Provide the (X, Y) coordinate of the cell's center where the given text is located.  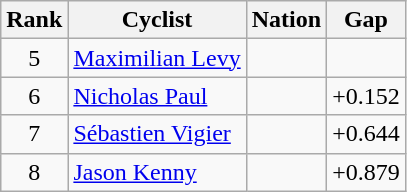
7 (34, 134)
+0.152 (366, 96)
Jason Kenny (157, 172)
6 (34, 96)
+0.879 (366, 172)
5 (34, 58)
Nation (286, 20)
Nicholas Paul (157, 96)
8 (34, 172)
Maximilian Levy (157, 58)
Rank (34, 20)
Gap (366, 20)
+0.644 (366, 134)
Sébastien Vigier (157, 134)
Cyclist (157, 20)
